Identify which cell holds the provided text, then report its [x, y] central coordinate. 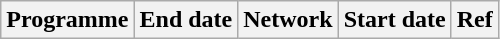
Ref [474, 20]
Start date [394, 20]
End date [186, 20]
Programme [68, 20]
Network [288, 20]
